Scan for the cell matching the given text and deliver its (x, y) coordinate at center. 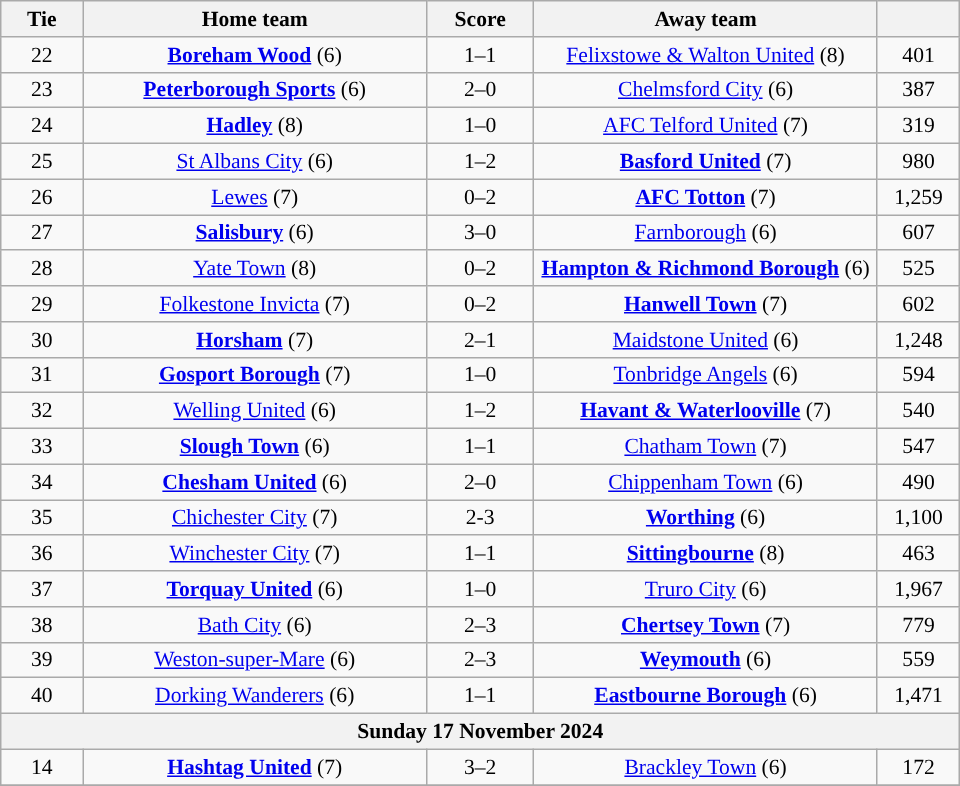
39 (42, 660)
3–0 (480, 233)
980 (918, 162)
29 (42, 304)
38 (42, 625)
AFC Totton (7) (706, 197)
Bath City (6) (255, 625)
25 (42, 162)
Truro City (6) (706, 589)
Chippenham Town (6) (706, 482)
Tie (42, 19)
24 (42, 126)
Brackley Town (6) (706, 767)
1,471 (918, 696)
Dorking Wanderers (6) (255, 696)
Weston-super-Mare (6) (255, 660)
Torquay United (6) (255, 589)
401 (918, 55)
1,248 (918, 340)
37 (42, 589)
2-3 (480, 518)
33 (42, 447)
34 (42, 482)
14 (42, 767)
Boreham Wood (6) (255, 55)
Basford United (7) (706, 162)
40 (42, 696)
Folkestone Invicta (7) (255, 304)
28 (42, 269)
319 (918, 126)
387 (918, 90)
22 (42, 55)
Hampton & Richmond Borough (6) (706, 269)
Maidstone United (6) (706, 340)
Chichester City (7) (255, 518)
3–2 (480, 767)
Away team (706, 19)
594 (918, 375)
1,100 (918, 518)
Sittingbourne (8) (706, 554)
Gosport Borough (7) (255, 375)
Sunday 17 November 2024 (480, 732)
Hanwell Town (7) (706, 304)
Havant & Waterlooville (7) (706, 411)
Chertsey Town (7) (706, 625)
Score (480, 19)
AFC Telford United (7) (706, 126)
Yate Town (8) (255, 269)
Hashtag United (7) (255, 767)
Chatham Town (7) (706, 447)
540 (918, 411)
Felixstowe & Walton United (8) (706, 55)
1,259 (918, 197)
490 (918, 482)
Tonbridge Angels (6) (706, 375)
172 (918, 767)
St Albans City (6) (255, 162)
Weymouth (6) (706, 660)
Chesham United (6) (255, 482)
Farnborough (6) (706, 233)
30 (42, 340)
Eastbourne Borough (6) (706, 696)
559 (918, 660)
26 (42, 197)
1,967 (918, 589)
Home team (255, 19)
463 (918, 554)
525 (918, 269)
Slough Town (6) (255, 447)
Peterborough Sports (6) (255, 90)
Welling United (6) (255, 411)
23 (42, 90)
31 (42, 375)
Winchester City (7) (255, 554)
Chelmsford City (6) (706, 90)
Salisbury (6) (255, 233)
32 (42, 411)
607 (918, 233)
2–1 (480, 340)
36 (42, 554)
Lewes (7) (255, 197)
27 (42, 233)
Horsham (7) (255, 340)
779 (918, 625)
Worthing (6) (706, 518)
35 (42, 518)
547 (918, 447)
Hadley (8) (255, 126)
602 (918, 304)
